From the cell containing the given text, extract its center point as [x, y] coordinate. 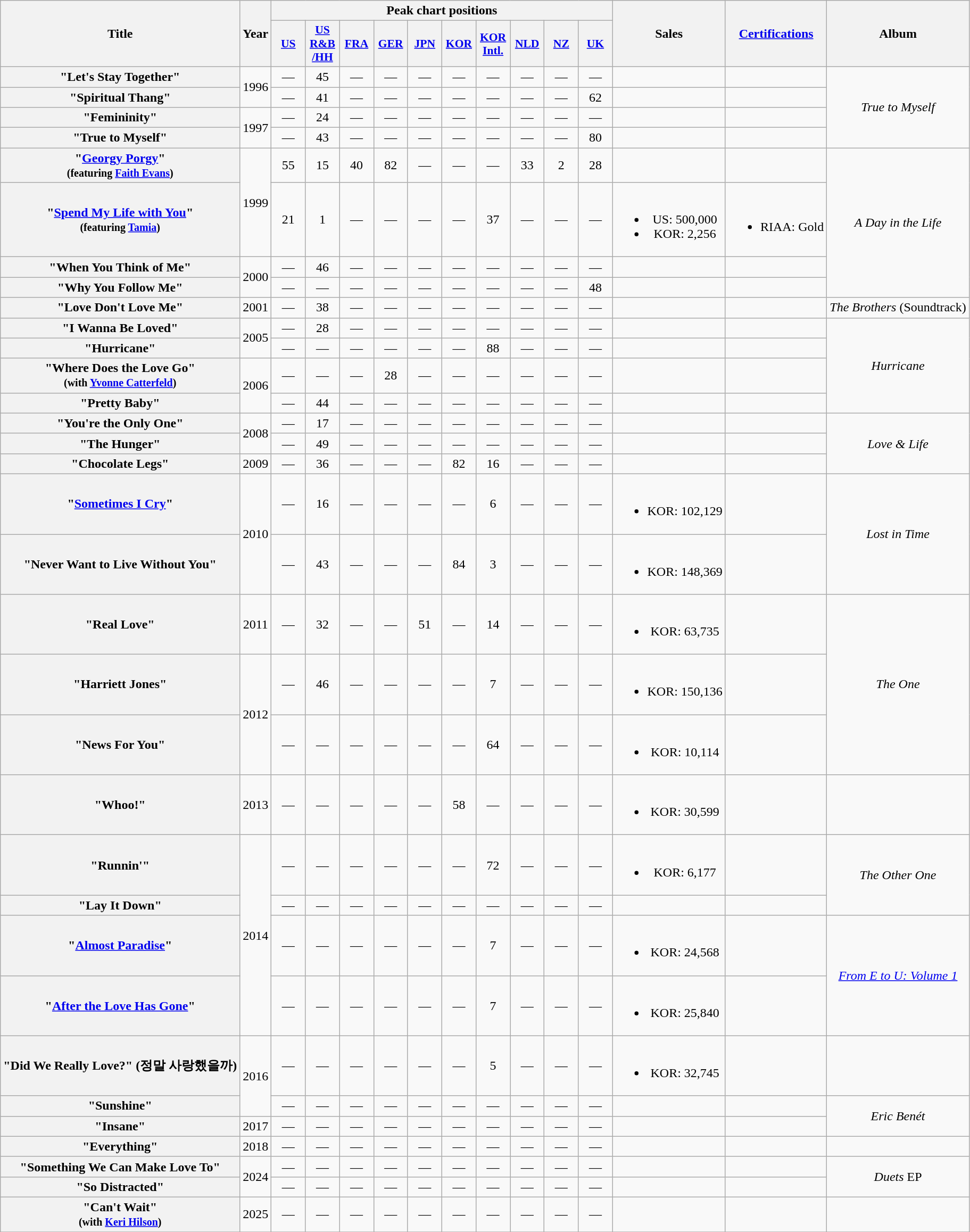
Album [898, 34]
"When You Think of Me" [120, 267]
"News For You" [120, 745]
"I Wanna Be Loved" [120, 328]
1997 [255, 128]
FRA [357, 44]
KOR: 102,129 [669, 503]
64 [493, 745]
KOR: 24,568 [669, 945]
2013 [255, 805]
"Where Does the Love Go"(with Yvonne Catterfeld) [120, 376]
A Day in the Life [898, 222]
2016 [255, 1076]
40 [357, 165]
KOR: 32,745 [669, 1065]
US [288, 44]
2011 [255, 625]
14 [493, 625]
62 [595, 97]
84 [459, 564]
"Can't Wait"(with Keri Hilson) [120, 1214]
2024 [255, 1177]
2025 [255, 1214]
The One [898, 684]
NLD [527, 44]
"Chocolate Legs" [120, 464]
Title [120, 34]
2000 [255, 277]
36 [322, 464]
NZ [561, 44]
"You're the Only One" [120, 423]
17 [322, 423]
KOR: 150,136 [669, 684]
KORIntl. [493, 44]
88 [493, 348]
2008 [255, 433]
Sales [669, 34]
41 [322, 97]
55 [288, 165]
"Insane" [120, 1126]
GER [391, 44]
True to Myself [898, 107]
45 [322, 77]
JPN [425, 44]
"So Distracted" [120, 1187]
"Did We Really Love?" (정말 사랑했을까) [120, 1065]
38 [322, 308]
"Almost Paradise" [120, 945]
2 [561, 165]
2014 [255, 936]
KOR: 25,840 [669, 1006]
2017 [255, 1126]
KOR [459, 44]
Year [255, 34]
Love & Life [898, 443]
"Sometimes I Cry" [120, 503]
From E to U: Volume 1 [898, 975]
US: 500,000KOR: 2,256 [669, 220]
6 [493, 503]
"Whoo!" [120, 805]
21 [288, 220]
33 [527, 165]
2001 [255, 308]
"Hurricane" [120, 348]
58 [459, 805]
"After the Love Has Gone" [120, 1006]
49 [322, 443]
44 [322, 403]
3 [493, 564]
Peak chart positions [442, 11]
5 [493, 1065]
"Love Don't Love Me" [120, 308]
"Lay It Down" [120, 905]
1996 [255, 87]
48 [595, 287]
2009 [255, 464]
37 [493, 220]
1999 [255, 202]
"The Hunger" [120, 443]
Hurricane [898, 365]
"Never Want to Live Without You" [120, 564]
"Femininity" [120, 118]
1 [322, 220]
"Pretty Baby" [120, 403]
"Harriett Jones" [120, 684]
51 [425, 625]
"Sunshine" [120, 1106]
RIAA: Gold [776, 220]
Eric Benét [898, 1116]
72 [493, 865]
"True to Myself" [120, 138]
2006 [255, 385]
The Brothers (Soundtrack) [898, 308]
UK [595, 44]
The Other One [898, 875]
"Real Love" [120, 625]
2012 [255, 715]
KOR: 10,114 [669, 745]
"Let's Stay Together" [120, 77]
Duets EP [898, 1177]
Certifications [776, 34]
2010 [255, 534]
"Everything" [120, 1146]
15 [322, 165]
"Something We Can Make Love To" [120, 1167]
KOR: 30,599 [669, 805]
2018 [255, 1146]
32 [322, 625]
"Spend My Life with You"(featuring Tamia) [120, 220]
80 [595, 138]
KOR: 6,177 [669, 865]
"Why You Follow Me" [120, 287]
KOR: 148,369 [669, 564]
2005 [255, 338]
"Spiritual Thang" [120, 97]
24 [322, 118]
KOR: 63,735 [669, 625]
"Runnin'" [120, 865]
"Georgy Porgy"(featuring Faith Evans) [120, 165]
USR&B/HH [322, 44]
Lost in Time [898, 534]
